Search for the cell housing the specified text and yield its [X, Y] center coordinate. 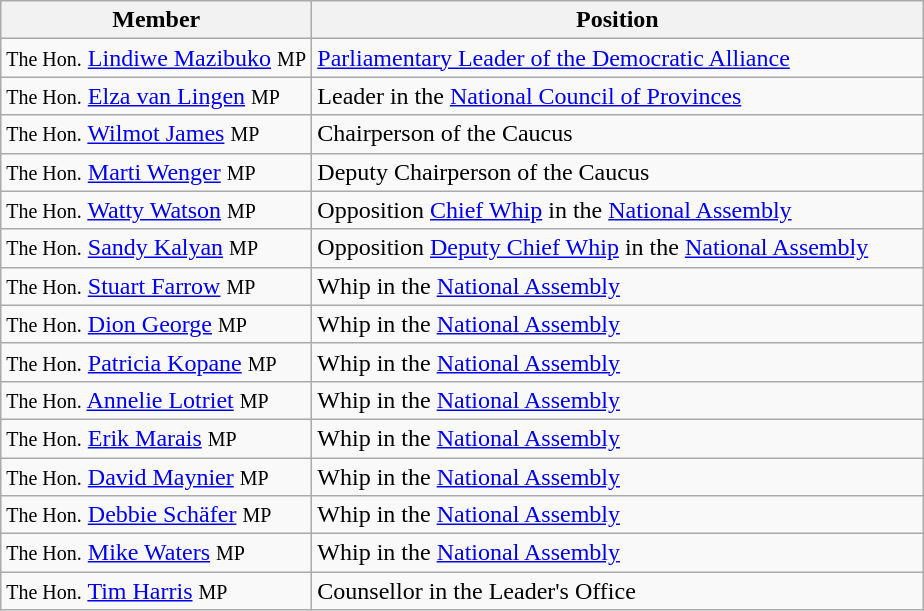
The Hon. Stuart Farrow MP [156, 286]
The Hon. Dion George MP [156, 324]
Opposition Chief Whip in the National Assembly [618, 210]
Chairperson of the Caucus [618, 134]
The Hon. Lindiwe Mazibuko MP [156, 58]
The Hon. Marti Wenger MP [156, 172]
Counsellor in the Leader's Office [618, 591]
The Hon. Debbie Schäfer MP [156, 515]
The Hon. Tim Harris MP [156, 591]
The Hon. Watty Watson MP [156, 210]
Opposition Deputy Chief Whip in the National Assembly [618, 248]
The Hon. David Maynier MP [156, 477]
Member [156, 20]
Position [618, 20]
The Hon. Elza van Lingen MP [156, 96]
Deputy Chairperson of the Caucus [618, 172]
The Hon. Wilmot James MP [156, 134]
The Hon. Annelie Lotriet MP [156, 400]
Leader in the National Council of Provinces [618, 96]
The Hon. Mike Waters MP [156, 553]
The Hon. Erik Marais MP [156, 438]
The Hon. Patricia Kopane MP [156, 362]
The Hon. Sandy Kalyan MP [156, 248]
Parliamentary Leader of the Democratic Alliance [618, 58]
